Detect which cell encompasses the target text, then output its [x, y] center coordinate. 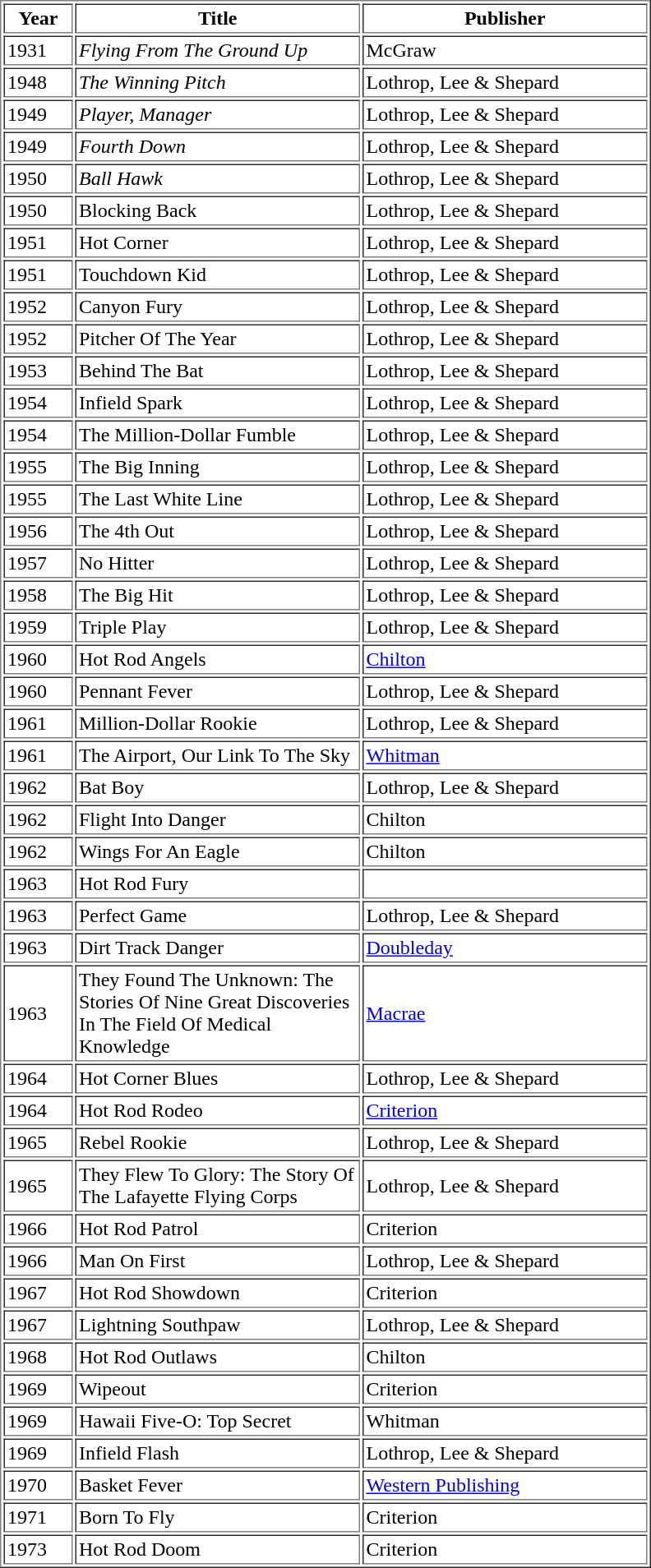
1970 [38, 1486]
Bat Boy [218, 787]
1971 [38, 1517]
Man On First [218, 1261]
The 4th Out [218, 531]
The Last White Line [218, 500]
Basket Fever [218, 1486]
The Big Hit [218, 595]
1948 [38, 82]
Wings For An Eagle [218, 851]
Hot Corner [218, 243]
1968 [38, 1358]
1959 [38, 628]
Triple Play [218, 628]
Doubleday [505, 948]
Pennant Fever [218, 692]
They Flew To Glory: The Story Of The Lafayette Flying Corps [218, 1187]
Flight Into Danger [218, 820]
Western Publishing [505, 1486]
Hot Corner Blues [218, 1078]
Ball Hawk [218, 179]
The Airport, Our Link To The Sky [218, 756]
They Found The Unknown: The Stories Of Nine Great Discoveries In The Field Of Medical Knowledge [218, 1012]
Flying From The Ground Up [218, 51]
Wipeout [218, 1389]
Pitcher Of The Year [218, 339]
The Big Inning [218, 467]
Blocking Back [218, 210]
1957 [38, 564]
Publisher [505, 18]
Touchdown Kid [218, 274]
1931 [38, 51]
Player, Manager [218, 115]
Hot Rod Angels [218, 659]
1956 [38, 531]
Hot Rod Patrol [218, 1229]
1973 [38, 1550]
Behind The Bat [218, 371]
Hot Rod Doom [218, 1550]
Infield Flash [218, 1453]
The Million-Dollar Fumble [218, 436]
Born To Fly [218, 1517]
No Hitter [218, 564]
Hawaii Five-O: Top Secret [218, 1422]
Million-Dollar Rookie [218, 723]
1953 [38, 371]
Hot Rod Showdown [218, 1294]
Hot Rod Fury [218, 884]
Perfect Game [218, 915]
The Winning Pitch [218, 82]
Infield Spark [218, 403]
McGraw [505, 51]
Rebel Rookie [218, 1142]
Canyon Fury [218, 307]
Macrae [505, 1012]
1958 [38, 595]
Lightning Southpaw [218, 1325]
Hot Rod Rodeo [218, 1111]
Fourth Down [218, 146]
Hot Rod Outlaws [218, 1358]
Title [218, 18]
Year [38, 18]
Dirt Track Danger [218, 948]
